Identify which cell holds the provided text, then report its [x, y] central coordinate. 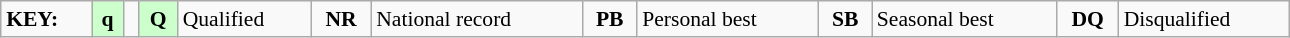
Q [158, 19]
Disqualified [1204, 19]
KEY: [46, 19]
PB [610, 19]
DQ [1088, 19]
SB [846, 19]
Personal best [728, 19]
National record [476, 19]
NR [341, 19]
q [108, 19]
Seasonal best [964, 19]
Qualified [244, 19]
